Capture the cell that displays the provided text and extract its [X, Y] central coordinate. 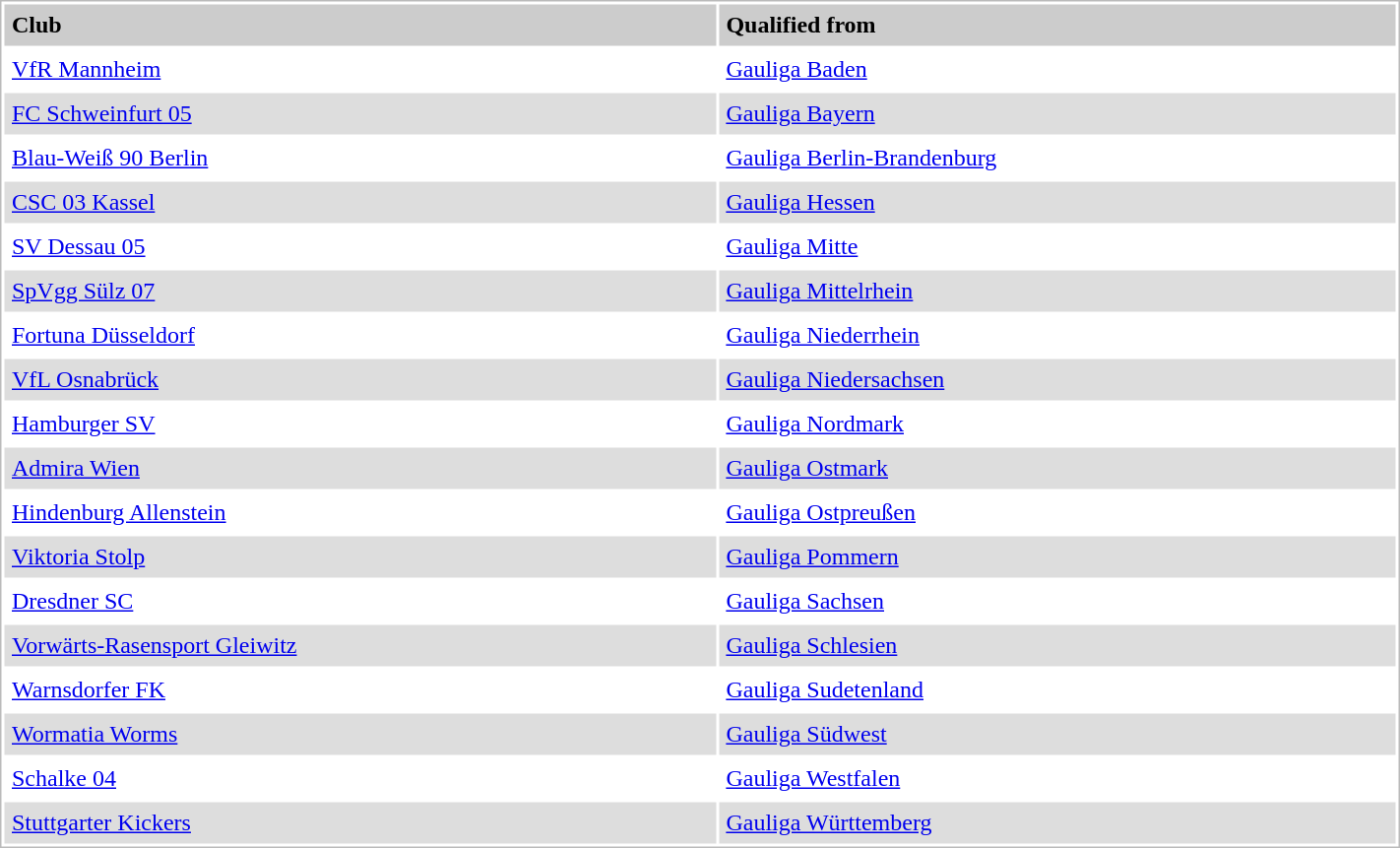
SV Dessau 05 [359, 247]
Gauliga Mitte [1057, 247]
Viktoria Stolp [359, 556]
CSC 03 Kassel [359, 202]
Hindenburg Allenstein [359, 513]
Hamburger SV [359, 424]
SpVgg Sülz 07 [359, 291]
Blau-Weiß 90 Berlin [359, 159]
Gauliga Pommern [1057, 556]
Admira Wien [359, 468]
Gauliga Ostpreußen [1057, 513]
Fortuna Düsseldorf [359, 336]
Gauliga Bayern [1057, 113]
Stuttgarter Kickers [359, 822]
Gauliga Baden [1057, 70]
Gauliga Schlesien [1057, 645]
Gauliga Sudetenland [1057, 690]
Gauliga Niedersachsen [1057, 379]
Qualified from [1057, 25]
Gauliga Hessen [1057, 202]
Wormatia Worms [359, 734]
VfL Osnabrück [359, 379]
VfR Mannheim [359, 70]
Gauliga Württemberg [1057, 822]
Dresdner SC [359, 602]
FC Schweinfurt 05 [359, 113]
Vorwärts-Rasensport Gleiwitz [359, 645]
Gauliga Südwest [1057, 734]
Warnsdorfer FK [359, 690]
Schalke 04 [359, 779]
Gauliga Westfalen [1057, 779]
Gauliga Niederrhein [1057, 336]
Gauliga Sachsen [1057, 602]
Club [359, 25]
Gauliga Berlin-Brandenburg [1057, 159]
Gauliga Nordmark [1057, 424]
Gauliga Ostmark [1057, 468]
Gauliga Mittelrhein [1057, 291]
